Capture the cell that displays the provided text and extract its (x, y) central coordinate. 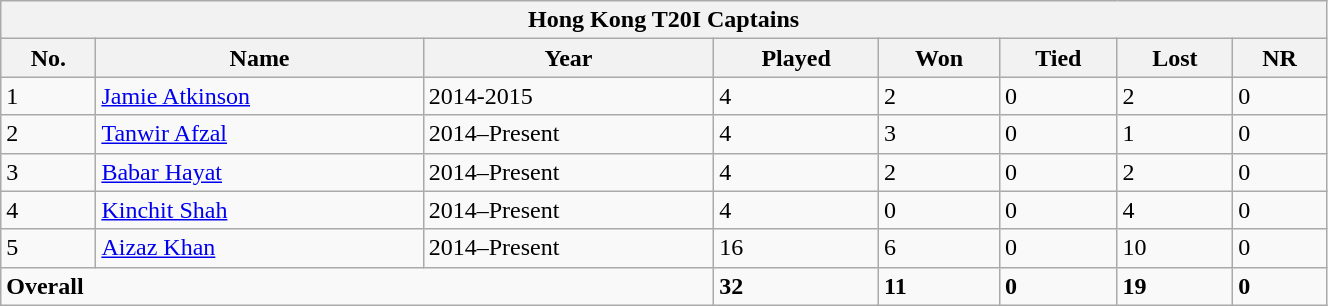
Kinchit Shah (260, 210)
Aizaz Khan (260, 248)
5 (48, 248)
Played (796, 58)
Lost (1175, 58)
NR (1280, 58)
Tied (1058, 58)
6 (938, 248)
Hong Kong T20I Captains (664, 20)
Tanwir Afzal (260, 134)
2014-2015 (568, 96)
16 (796, 248)
Name (260, 58)
32 (796, 286)
11 (938, 286)
No. (48, 58)
Year (568, 58)
Overall (358, 286)
Jamie Atkinson (260, 96)
Won (938, 58)
Babar Hayat (260, 172)
19 (1175, 286)
10 (1175, 248)
